From the cell containing the given text, extract its center point as [x, y] coordinate. 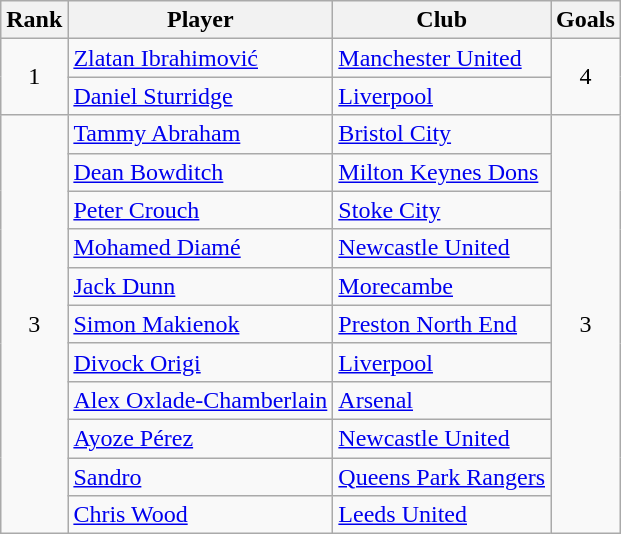
Leeds United [442, 515]
Club [442, 20]
Daniel Sturridge [200, 96]
Zlatan Ibrahimović [200, 58]
Morecambe [442, 286]
Peter Crouch [200, 210]
Queens Park Rangers [442, 477]
Sandro [200, 477]
Arsenal [442, 400]
Goals [586, 20]
Divock Origi [200, 362]
Milton Keynes Dons [442, 172]
1 [34, 77]
Chris Wood [200, 515]
Alex Oxlade-Chamberlain [200, 400]
Ayoze Pérez [200, 438]
4 [586, 77]
Stoke City [442, 210]
Player [200, 20]
Preston North End [442, 324]
Rank [34, 20]
Tammy Abraham [200, 134]
Simon Makienok [200, 324]
Bristol City [442, 134]
Dean Bowditch [200, 172]
Manchester United [442, 58]
Mohamed Diamé [200, 248]
Jack Dunn [200, 286]
